Output the [x, y] coordinate of the center of the cell containing the given text.  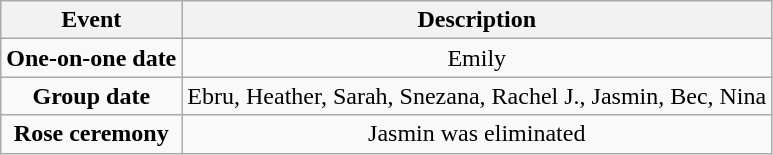
Jasmin was eliminated [477, 134]
Description [477, 20]
Emily [477, 58]
Event [92, 20]
One-on-one date [92, 58]
Group date [92, 96]
Rose ceremony [92, 134]
Ebru, Heather, Sarah, Snezana, Rachel J., Jasmin, Bec, Nina [477, 96]
